Extract the (X, Y) coordinate from the center of the cell holding the provided text.  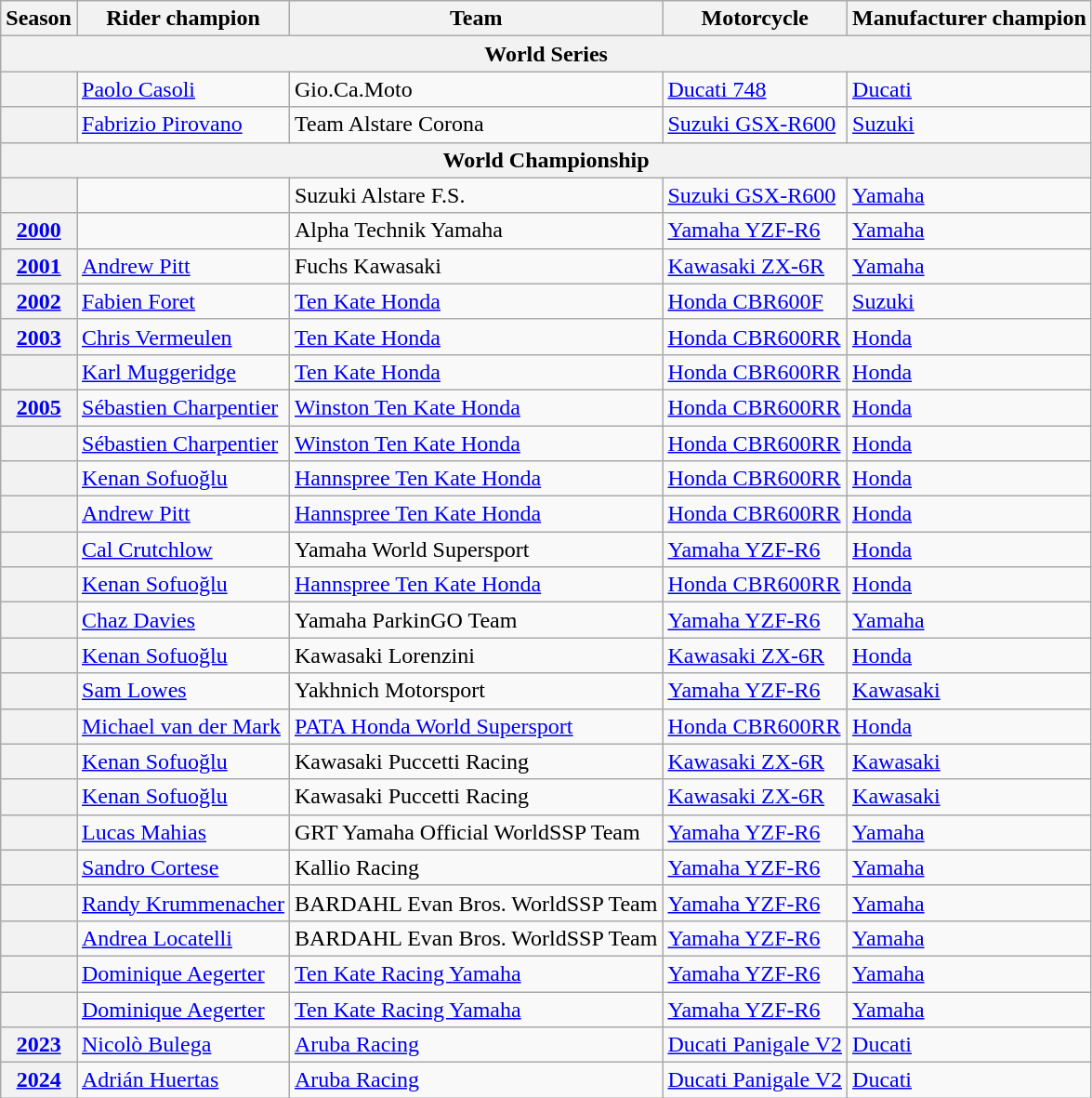
World Series (546, 54)
Alpha Technik Yamaha (476, 231)
Fabien Foret (182, 301)
Team (476, 19)
Fuchs Kawasaki (476, 266)
Nicolò Bulega (182, 1045)
2002 (39, 301)
Honda CBR600F (755, 301)
2001 (39, 266)
World Championship (546, 160)
Manufacturer champion (970, 19)
Lucas Mahias (182, 832)
GRT Yamaha Official WorldSSP Team (476, 832)
PATA Honda World Supersport (476, 726)
Yakhnich Motorsport (476, 691)
Fabrizio Pirovano (182, 125)
Sandro Cortese (182, 867)
Michael van der Mark (182, 726)
Karl Muggeridge (182, 372)
Rider champion (182, 19)
2005 (39, 407)
2000 (39, 231)
Chaz Davies (182, 620)
Yamaha World Supersport (476, 549)
Randy Krummenacher (182, 903)
Motorcycle (755, 19)
Chris Vermeulen (182, 337)
Cal Crutchlow (182, 549)
Season (39, 19)
Kallio Racing (476, 867)
Sam Lowes (182, 691)
Kawasaki Lorenzini (476, 655)
2024 (39, 1080)
Gio.Ca.Moto (476, 89)
Team Alstare Corona (476, 125)
Adrián Huertas (182, 1080)
2003 (39, 337)
Ducati 748 (755, 89)
Andrea Locatelli (182, 938)
Yamaha ParkinGO Team (476, 620)
2023 (39, 1045)
Suzuki Alstare F.S. (476, 195)
Paolo Casoli (182, 89)
